Capture the cell that displays the provided text and extract its (X, Y) central coordinate. 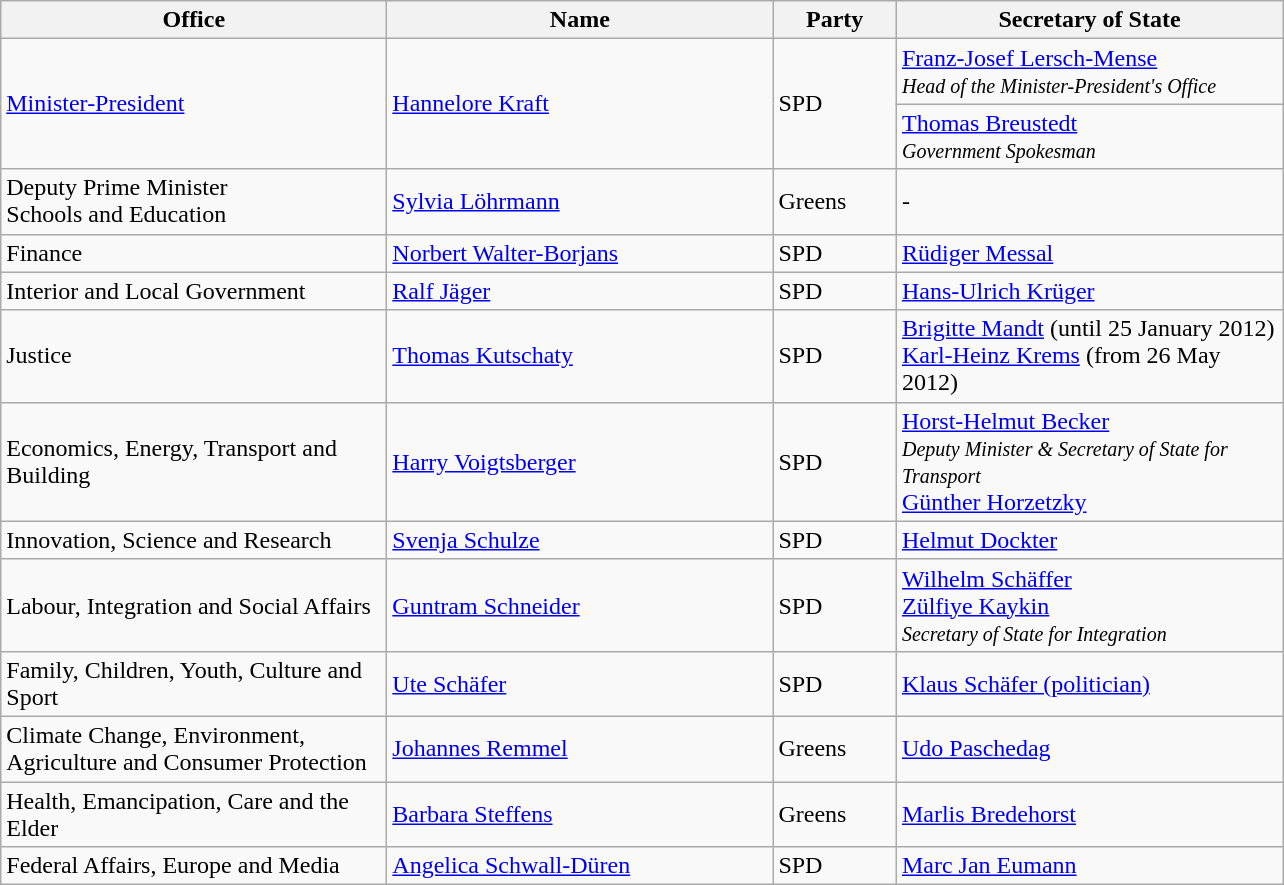
Finance (194, 253)
Wilhelm Schäffer Zülfiye KaykinSecretary of State for Integration (1089, 605)
Guntram Schneider (580, 605)
Party (835, 20)
Marc Jan Eumann (1089, 866)
Ute Schäfer (580, 684)
Sylvia Löhrmann (580, 202)
Barbara Steffens (580, 814)
Justice (194, 356)
Hans-Ulrich Krüger (1089, 291)
Health, Emancipation, Care and the Elder (194, 814)
Secretary of State (1089, 20)
Climate Change, Environment, Agriculture and Consumer Protection (194, 748)
Marlis Bredehorst (1089, 814)
Helmut Dockter (1089, 540)
Federal Affairs, Europe and Media (194, 866)
Harry Voigtsberger (580, 462)
Norbert Walter-Borjans (580, 253)
Brigitte Mandt (until 25 January 2012)Karl-Heinz Krems (from 26 May 2012) (1089, 356)
Family, Children, Youth, Culture and Sport (194, 684)
Innovation, Science and Research (194, 540)
Franz-Josef Lersch-Mense Head of the Minister-President's Office (1089, 72)
Name (580, 20)
Thomas Kutschaty (580, 356)
Rüdiger Messal (1089, 253)
Thomas Breustedt Government Spokesman (1089, 136)
Angelica Schwall-Düren (580, 866)
Johannes Remmel (580, 748)
Udo Paschedag (1089, 748)
Horst-Helmut Becker Deputy Minister & Secretary of State for Transport Günther Horzetzky (1089, 462)
- (1089, 202)
Minister-President (194, 104)
Interior and Local Government (194, 291)
Labour, Integration and Social Affairs (194, 605)
Economics, Energy, Transport and Building (194, 462)
Svenja Schulze (580, 540)
Hannelore Kraft (580, 104)
Deputy Prime Minister Schools and Education (194, 202)
Klaus Schäfer (politician) (1089, 684)
Ralf Jäger (580, 291)
Office (194, 20)
